Output the (X, Y) coordinate of the center of the cell containing the given text.  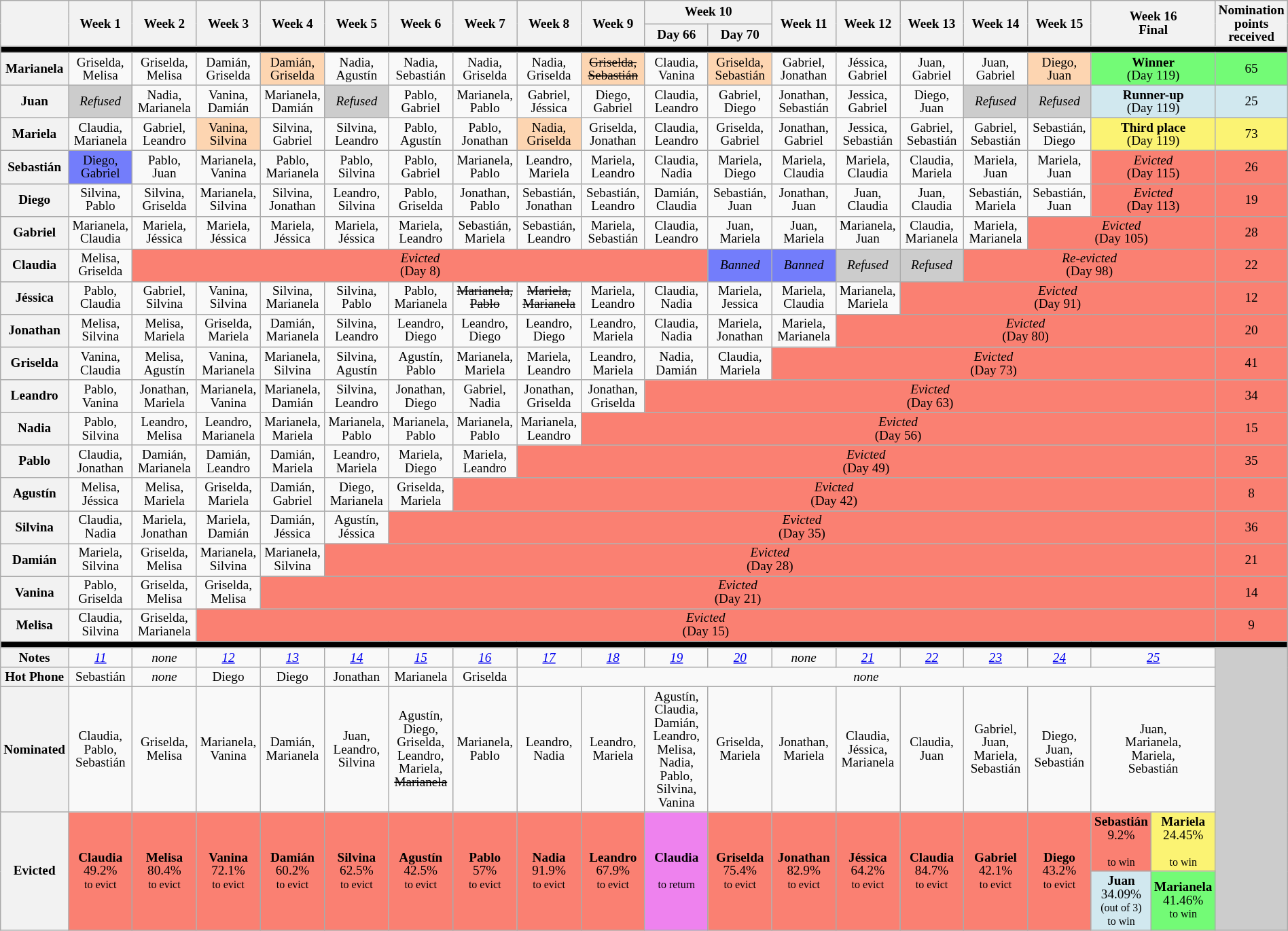
Notes (35, 658)
Agustín (35, 494)
Mariela,Silvina (101, 559)
Gabriel (35, 232)
Week 3 (228, 24)
Nadia,Marianela (164, 101)
Agustín,Diego,Griselda,Leandro,Mariela,Marianela (421, 749)
Day 70 (740, 35)
Melisa,Agustín (164, 364)
Juan,Marianela,Mariela,Sebastián (1153, 749)
Pablo,Vanina (101, 396)
Mariela,Damián (228, 527)
Third place(Day 119) (1153, 135)
Week 1 (101, 24)
Pablo,Jonathan (484, 135)
65 (1251, 69)
Vanina72.1%to evict (228, 871)
Week 16Final (1153, 24)
Claudia,Jonathan (101, 461)
Damián,Leandro (228, 461)
Day 66 (677, 35)
Week 13 (932, 24)
23 (995, 658)
Evicted(Day 21) (738, 593)
Claudia (35, 265)
24 (1059, 658)
Jéssica,Gabriel (867, 69)
28 (1251, 232)
Pablo (35, 461)
Diego,Juan,Sebastián (1059, 749)
Agustín,Pablo (421, 364)
Sebastián,Jonathan (549, 200)
Pablo57%to evict (484, 871)
8 (1251, 494)
Evicted (35, 871)
Gabriel,Leandro (164, 135)
Damián,Gabriel (292, 494)
Gabriel,Silvina (164, 298)
Evicted(Day 15) (706, 625)
Marianela41.46%to win (1183, 901)
Mariela,Jessica (740, 298)
Griselda75.4%to evict (740, 871)
Griselda,Gabriel (740, 135)
26 (1251, 167)
Jonathan,Juan (804, 200)
Jessica,Sebastián (867, 135)
Silvina,Griselda (164, 200)
Nadia,Agustín (357, 69)
Evicted(Day 8) (420, 265)
Damián,Jéssica (292, 527)
Jéssica64.2%to evict (867, 871)
Pablo,Claudia (101, 298)
35 (1251, 461)
Agustín,Claudia,Damián,Leandro,Melisa,Nadia,Pablo,Silvina,Vanina (677, 749)
Jonathan,Gabriel (804, 135)
73 (1251, 135)
Gabriel,Jonathan (804, 69)
Re-evicted(Day 98) (1089, 265)
Griselda,Marianela (164, 625)
Nadia,Damián (677, 364)
Jonathan82.9%to evict (804, 871)
Sebastián9.2%to win (1121, 841)
Claudia,Jéssica,Marianela (867, 749)
Mariela24.45%to win (1183, 841)
Week 7 (484, 24)
Silvina62.5%to evict (357, 871)
Evicted(Day 35) (802, 527)
Evicted(Day 56) (898, 429)
Evicted(Day 49) (866, 461)
Diego,Marianela (357, 494)
Week 12 (867, 24)
Vanina (35, 593)
17 (549, 658)
Juan,Leandro,Silvina (357, 749)
9 (1251, 625)
Gabriel,Diego (740, 101)
Runner-up(Day 119) (1153, 101)
Sebastián,Diego (1059, 135)
Marianela,Juan (867, 232)
Jonathan,Diego (421, 396)
Pablo,Juan (164, 167)
18 (613, 658)
Evicted(Day 105) (1121, 232)
Claudia49.2%to evict (101, 871)
Week 4 (292, 24)
Damián,Mariela (292, 461)
Silvina,Marianela (292, 298)
13 (292, 658)
Griselda,Jonathan (613, 135)
Evicted(Day 73) (993, 364)
Silvina,Jonathan (292, 200)
Marianela,Claudia (101, 232)
Gabriel,Nadia (484, 396)
Gabriel,Jéssica (549, 101)
Claudia,Juan (932, 749)
Week 6 (421, 24)
Leandro67.9%to evict (613, 871)
Claudia,Pablo,Sebastián (101, 749)
Evicted(Day 91) (1058, 298)
Nadia91.9%to evict (549, 871)
Claudia84.7%to evict (932, 871)
Marianela,Leandro (549, 429)
Week 10 (708, 12)
Damián (35, 559)
Melisa (35, 625)
Juan (35, 101)
Jéssica (35, 298)
Evicted(Day 28) (770, 559)
Leandro,Silvina (357, 200)
Nadia,Sebastián (421, 69)
Week 15 (1059, 24)
Diego43.2%to evict (1059, 871)
Gabriel42.1%to evict (995, 871)
11 (101, 658)
Evicted(Day 42) (834, 494)
Evicted(Day 113) (1153, 200)
Claudiato return (677, 871)
Jonathan,Pablo (484, 200)
Claudia,Silvina (101, 625)
Pablo,Agustín (421, 135)
Melisa80.4%to evict (164, 871)
Agustín42.5%to evict (421, 871)
Evicted(Day 80) (1026, 330)
Vanina,Damián (228, 101)
Hot Phone (35, 677)
Jonathan,Sebastián (804, 101)
Leandro,Marianela (228, 429)
Week 9 (613, 24)
Gabriel,Juan,Mariela,Sebastián (995, 749)
Winner(Day 119) (1153, 69)
Jessica,Gabriel (867, 101)
Mariela (35, 135)
Week 8 (549, 24)
Vanina,Claudia (101, 364)
Nadia (35, 429)
Damián60.2%to evict (292, 871)
41 (1251, 364)
Nominated (35, 749)
Melisa,Jéssica (101, 494)
Evicted(Day 115) (1153, 167)
Leandro (35, 396)
Mariela,Sebastián (613, 232)
Week 14 (995, 24)
Melisa,Griselda (101, 265)
36 (1251, 527)
Silvina,Agustín (357, 364)
Week 2 (164, 24)
Agustín,Jéssica (357, 527)
Vanina,Marianela (228, 364)
Silvina,Gabriel (292, 135)
Evicted(Day 63) (930, 396)
Nomination points received (1251, 24)
Leandro,Melisa (164, 429)
Damián,Claudia (677, 200)
16 (484, 658)
Juan34.09%(out of 3)to win (1121, 901)
Silvina (35, 527)
Leandro,Nadia (549, 749)
Claudia,Vanina (677, 69)
34 (1251, 396)
Week 5 (357, 24)
Week 11 (804, 24)
Melisa,Silvina (101, 330)
